Provide the (x, y) coordinate of the cell's center where the given text is located.  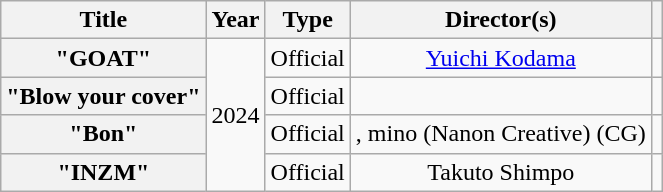
Director(s) (500, 20)
"Blow your cover" (104, 96)
"INZM" (104, 172)
, mino (Nanon Creative) (CG) (500, 134)
Yuichi Kodama (500, 58)
Type (308, 20)
Year (236, 20)
"GOAT" (104, 58)
Title (104, 20)
"Bon" (104, 134)
Takuto Shimpo (500, 172)
2024 (236, 115)
